Return the (X, Y) coordinate for the center point of the cell that contains the specified text.  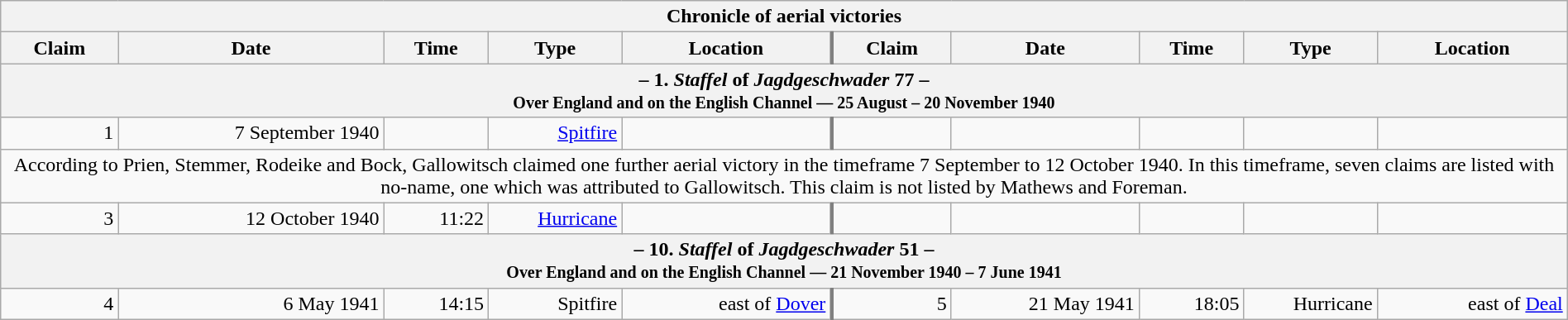
east of Dover (727, 303)
east of Deal (1472, 303)
3 (60, 218)
– 10. Staffel of Jagdgeschwader 51 –Over England and on the English Channel — 21 November 1940 – 7 June 1941 (784, 261)
5 (892, 303)
4 (60, 303)
14:15 (437, 303)
Chronicle of aerial victories (784, 17)
12 October 1940 (251, 218)
1 (60, 133)
– 1. Staffel of Jagdgeschwader 77 –Over England and on the English Channel — 25 August – 20 November 1940 (784, 91)
6 May 1941 (251, 303)
11:22 (437, 218)
18:05 (1191, 303)
21 May 1941 (1045, 303)
7 September 1940 (251, 133)
